For the text-containing cell, return its midpoint in [x, y] coordinate format. 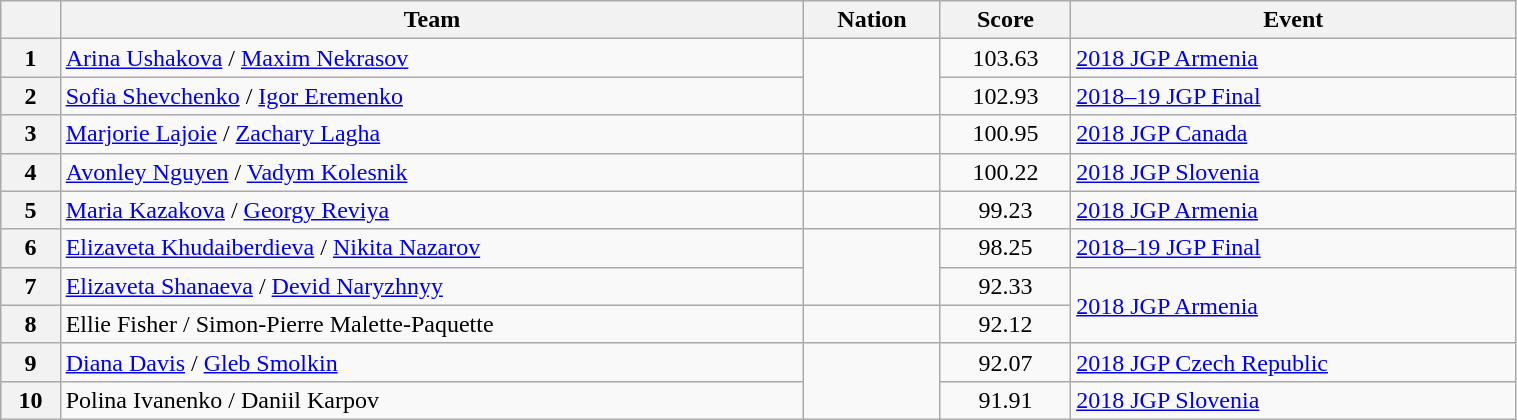
103.63 [1006, 58]
Avonley Nguyen / Vadym Kolesnik [432, 172]
8 [30, 324]
91.91 [1006, 400]
6 [30, 248]
Polina Ivanenko / Daniil Karpov [432, 400]
7 [30, 286]
2 [30, 96]
Sofia Shevchenko / Igor Eremenko [432, 96]
Ellie Fisher / Simon-Pierre Malette-Paquette [432, 324]
Event [1294, 20]
92.33 [1006, 286]
4 [30, 172]
92.07 [1006, 362]
Score [1006, 20]
2018 JGP Czech Republic [1294, 362]
92.12 [1006, 324]
102.93 [1006, 96]
Elizaveta Khudaiberdieva / Nikita Nazarov [432, 248]
Marjorie Lajoie / Zachary Lagha [432, 134]
Maria Kazakova / Georgy Reviya [432, 210]
10 [30, 400]
Arina Ushakova / Maxim Nekrasov [432, 58]
99.23 [1006, 210]
Nation [872, 20]
100.22 [1006, 172]
98.25 [1006, 248]
3 [30, 134]
100.95 [1006, 134]
1 [30, 58]
Diana Davis / Gleb Smolkin [432, 362]
2018 JGP Canada [1294, 134]
5 [30, 210]
Team [432, 20]
9 [30, 362]
Elizaveta Shanaeva / Devid Naryzhnyy [432, 286]
